Capture the cell that displays the provided text and extract its [x, y] central coordinate. 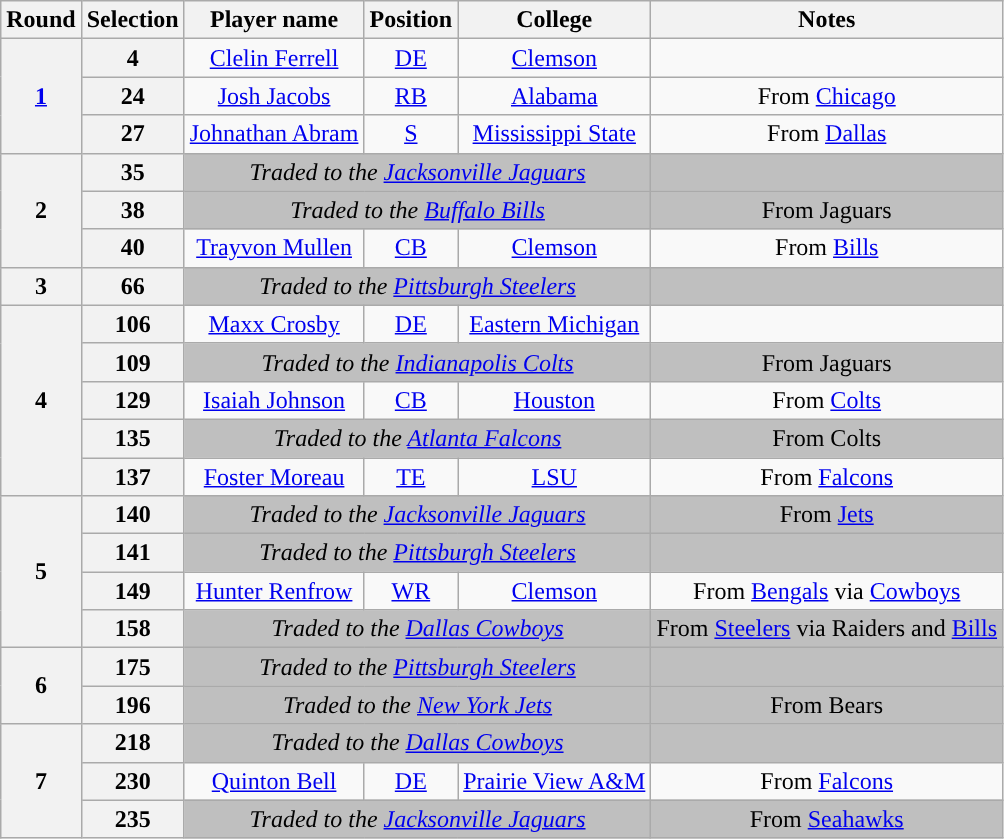
158 [132, 629]
Foster Moreau [274, 477]
175 [132, 667]
1 [41, 96]
Traded to the Atlanta Falcons [418, 438]
Trayvon Mullen [274, 248]
2 [41, 210]
38 [132, 210]
230 [132, 781]
Traded to the Indianapolis Colts [418, 362]
TE [411, 477]
196 [132, 705]
109 [132, 362]
106 [132, 324]
6 [41, 686]
149 [132, 591]
140 [132, 515]
LSU [554, 477]
From Bills [827, 248]
Traded to the Buffalo Bills [418, 210]
RB [411, 96]
Clelin Ferrell [274, 58]
Hunter Renfrow [274, 591]
Round [41, 20]
From Bengals via Cowboys [827, 591]
Isaiah Johnson [274, 400]
27 [132, 134]
From Jets [827, 515]
Notes [827, 20]
7 [41, 781]
3 [41, 286]
Traded to the New York Jets [418, 705]
40 [132, 248]
From Steelers via Raiders and Bills [827, 629]
Alabama [554, 96]
Houston [554, 400]
Prairie View A&M [554, 781]
College [554, 20]
129 [132, 400]
S [411, 134]
WR [411, 591]
24 [132, 96]
Josh Jacobs [274, 96]
From Dallas [827, 134]
35 [132, 172]
Position [411, 20]
Quinton Bell [274, 781]
Maxx Crosby [274, 324]
Eastern Michigan [554, 324]
135 [132, 438]
5 [41, 572]
141 [132, 553]
From Seahawks [827, 819]
137 [132, 477]
From Chicago [827, 96]
Selection [132, 20]
235 [132, 819]
Player name [274, 20]
Mississippi State [554, 134]
66 [132, 286]
218 [132, 743]
From Bears [827, 705]
Johnathan Abram [274, 134]
